Output the (X, Y) coordinate of the center of the cell containing the given text.  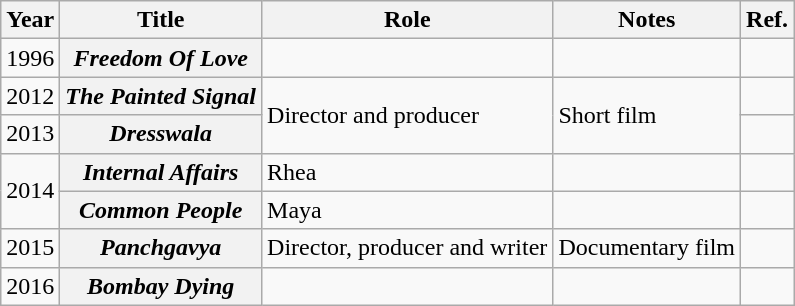
Rhea (408, 172)
Director and producer (408, 115)
Short film (647, 115)
Role (408, 20)
Panchgavya (161, 248)
Ref. (768, 20)
Bombay Dying (161, 286)
2015 (30, 248)
Notes (647, 20)
2013 (30, 134)
Freedom Of Love (161, 58)
Title (161, 20)
2014 (30, 191)
Common People (161, 210)
2012 (30, 96)
Documentary film (647, 248)
Maya (408, 210)
The Painted Signal (161, 96)
1996 (30, 58)
Dresswala (161, 134)
Internal Affairs (161, 172)
Year (30, 20)
Director, producer and writer (408, 248)
2016 (30, 286)
